Locate the cell with the specified text and output its [x, y] center coordinate. 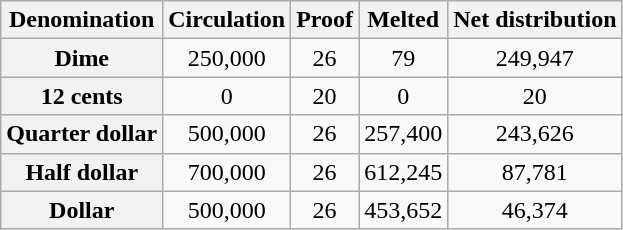
Denomination [82, 20]
Proof [325, 20]
Dollar [82, 210]
Half dollar [82, 172]
700,000 [227, 172]
79 [404, 58]
Net distribution [535, 20]
Melted [404, 20]
249,947 [535, 58]
46,374 [535, 210]
Dime [82, 58]
250,000 [227, 58]
Quarter dollar [82, 134]
453,652 [404, 210]
87,781 [535, 172]
257,400 [404, 134]
243,626 [535, 134]
612,245 [404, 172]
12 cents [82, 96]
Circulation [227, 20]
